Extract the (X, Y) coordinate from the center of the cell holding the provided text.  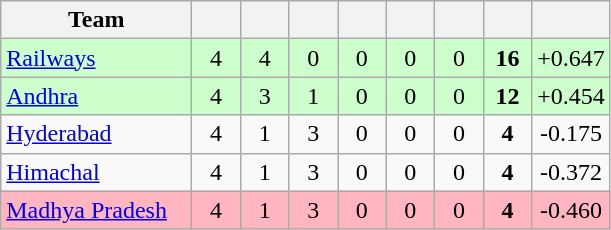
12 (508, 96)
Team (96, 20)
Madhya Pradesh (96, 210)
+0.647 (572, 58)
Himachal (96, 172)
Andhra (96, 96)
+0.454 (572, 96)
Hyderabad (96, 134)
-0.372 (572, 172)
-0.175 (572, 134)
Railways (96, 58)
-0.460 (572, 210)
16 (508, 58)
